Determine the (X, Y) coordinate at the center of the cell enclosing the given text.  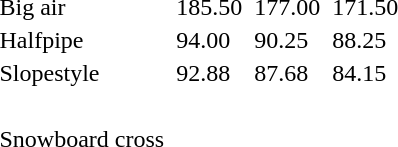
92.88 (210, 73)
94.00 (210, 40)
90.25 (288, 40)
87.68 (288, 73)
